Return the [X, Y] coordinate for the center point of the cell that contains the specified text.  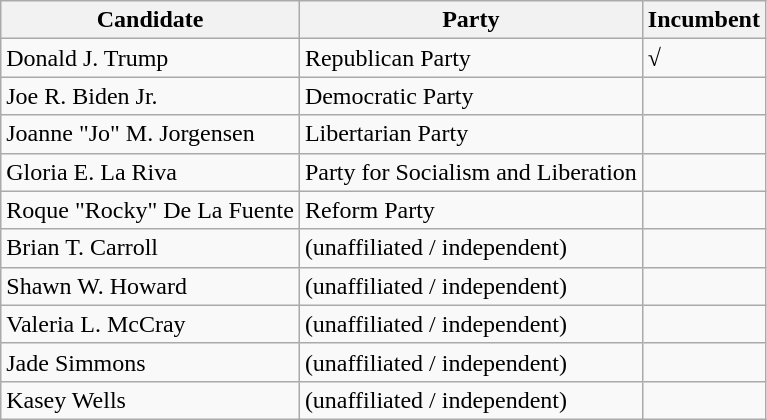
Libertarian Party [470, 134]
Brian T. Carroll [150, 248]
Joanne "Jo" M. Jorgensen [150, 134]
Joe R. Biden Jr. [150, 96]
Incumbent [704, 20]
Jade Simmons [150, 362]
Donald J. Trump [150, 58]
Roque "Rocky" De La Fuente [150, 210]
Party [470, 20]
Reform Party [470, 210]
Republican Party [470, 58]
Democratic Party [470, 96]
Candidate [150, 20]
√ [704, 58]
Gloria E. La Riva [150, 172]
Party for Socialism and Liberation [470, 172]
Valeria L. McCray [150, 324]
Shawn W. Howard [150, 286]
Kasey Wells [150, 400]
